Output the [x, y] coordinate of the center of the cell containing the given text.  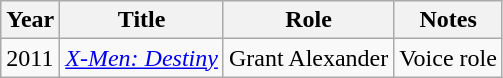
Year [30, 20]
Title [142, 20]
Voice role [448, 58]
Role [308, 20]
Notes [448, 20]
Grant Alexander [308, 58]
2011 [30, 58]
X-Men: Destiny [142, 58]
